Return the (x, y) coordinate for the center point of the cell that contains the specified text.  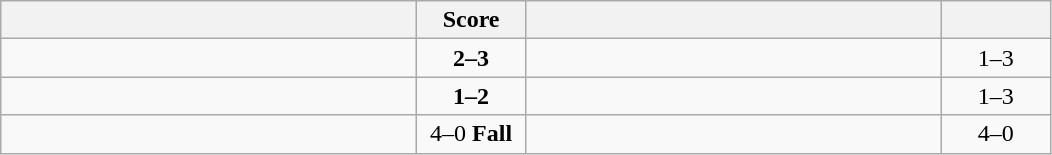
2–3 (472, 58)
Score (472, 20)
4–0 (996, 134)
4–0 Fall (472, 134)
1–2 (472, 96)
